Output the (X, Y) coordinate of the center of the cell containing the given text.  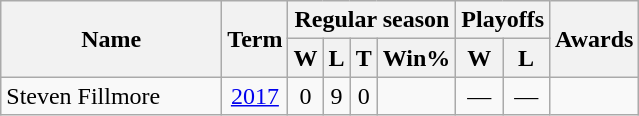
Term (255, 39)
Awards (594, 39)
Playoffs (503, 20)
Regular season (372, 20)
Win% (416, 58)
T (364, 58)
2017 (255, 96)
Name (112, 39)
Steven Fillmore (112, 96)
9 (336, 96)
